Provide the [X, Y] coordinate of the cell's center where the given text is located.  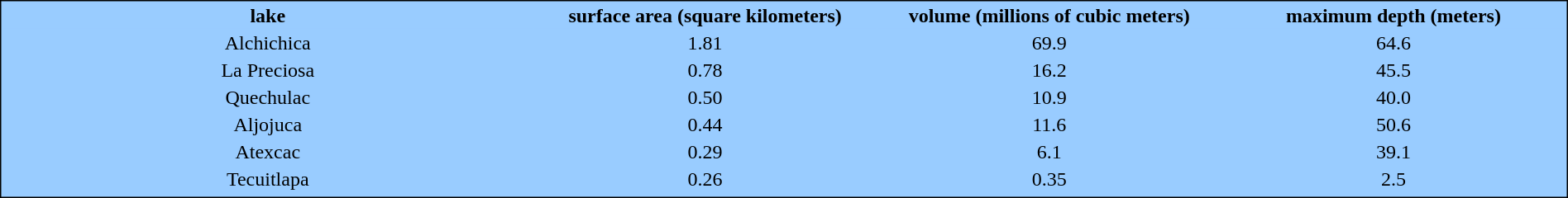
lake [268, 16]
La Preciosa [268, 70]
Atexcac [268, 153]
volume (millions of cubic meters) [1049, 16]
10.9 [1049, 98]
2.5 [1393, 179]
1.81 [705, 44]
Alchichica [268, 44]
0.44 [705, 125]
11.6 [1049, 125]
0.29 [705, 153]
Aljojuca [268, 125]
64.6 [1393, 44]
50.6 [1393, 125]
0.50 [705, 98]
Tecuitlapa [268, 179]
0.78 [705, 70]
40.0 [1393, 98]
16.2 [1049, 70]
39.1 [1393, 153]
45.5 [1393, 70]
Quechulac [268, 98]
6.1 [1049, 153]
surface area (square kilometers) [705, 16]
69.9 [1049, 44]
0.26 [705, 179]
0.35 [1049, 179]
maximum depth (meters) [1393, 16]
